Capture the cell that displays the provided text and extract its (X, Y) central coordinate. 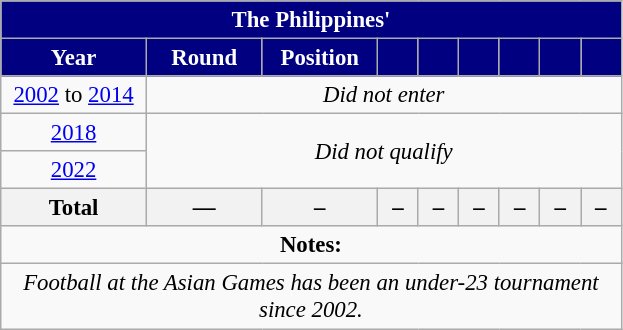
Did not enter (384, 95)
Total (74, 208)
2002 to 2014 (74, 95)
Year (74, 58)
2018 (74, 133)
2022 (74, 170)
Notes: (311, 245)
— (204, 208)
Round (204, 58)
Position (320, 58)
Did not qualify (384, 152)
Football at the Asian Games has been an under-23 tournament since 2002. (311, 296)
The Philippines' (311, 20)
